Return [x, y] of the center of cell containing provided text 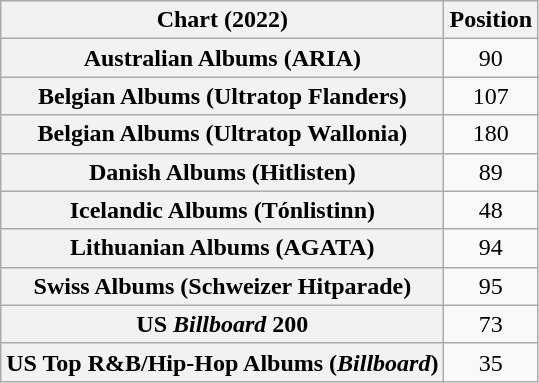
Belgian Albums (Ultratop Flanders) [222, 96]
73 [491, 324]
Icelandic Albums (Tónlistinn) [222, 210]
90 [491, 58]
89 [491, 172]
US Billboard 200 [222, 324]
US Top R&B/Hip-Hop Albums (Billboard) [222, 362]
Chart (2022) [222, 20]
180 [491, 134]
95 [491, 286]
48 [491, 210]
35 [491, 362]
94 [491, 248]
Danish Albums (Hitlisten) [222, 172]
Lithuanian Albums (AGATA) [222, 248]
Australian Albums (ARIA) [222, 58]
Belgian Albums (Ultratop Wallonia) [222, 134]
Swiss Albums (Schweizer Hitparade) [222, 286]
Position [491, 20]
107 [491, 96]
